From the cell containing the given text, extract its center point as [X, Y] coordinate. 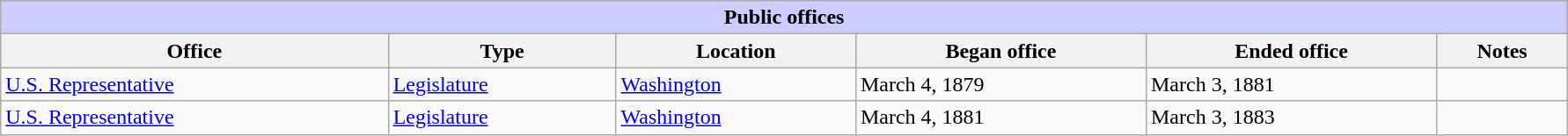
Office [194, 51]
Began office [1000, 51]
Ended office [1291, 51]
March 4, 1881 [1000, 118]
March 3, 1883 [1291, 118]
Notes [1503, 51]
Type [502, 51]
March 4, 1879 [1000, 84]
Public offices [785, 18]
March 3, 1881 [1291, 84]
Location [736, 51]
